Capture the cell that displays the provided text and extract its (X, Y) central coordinate. 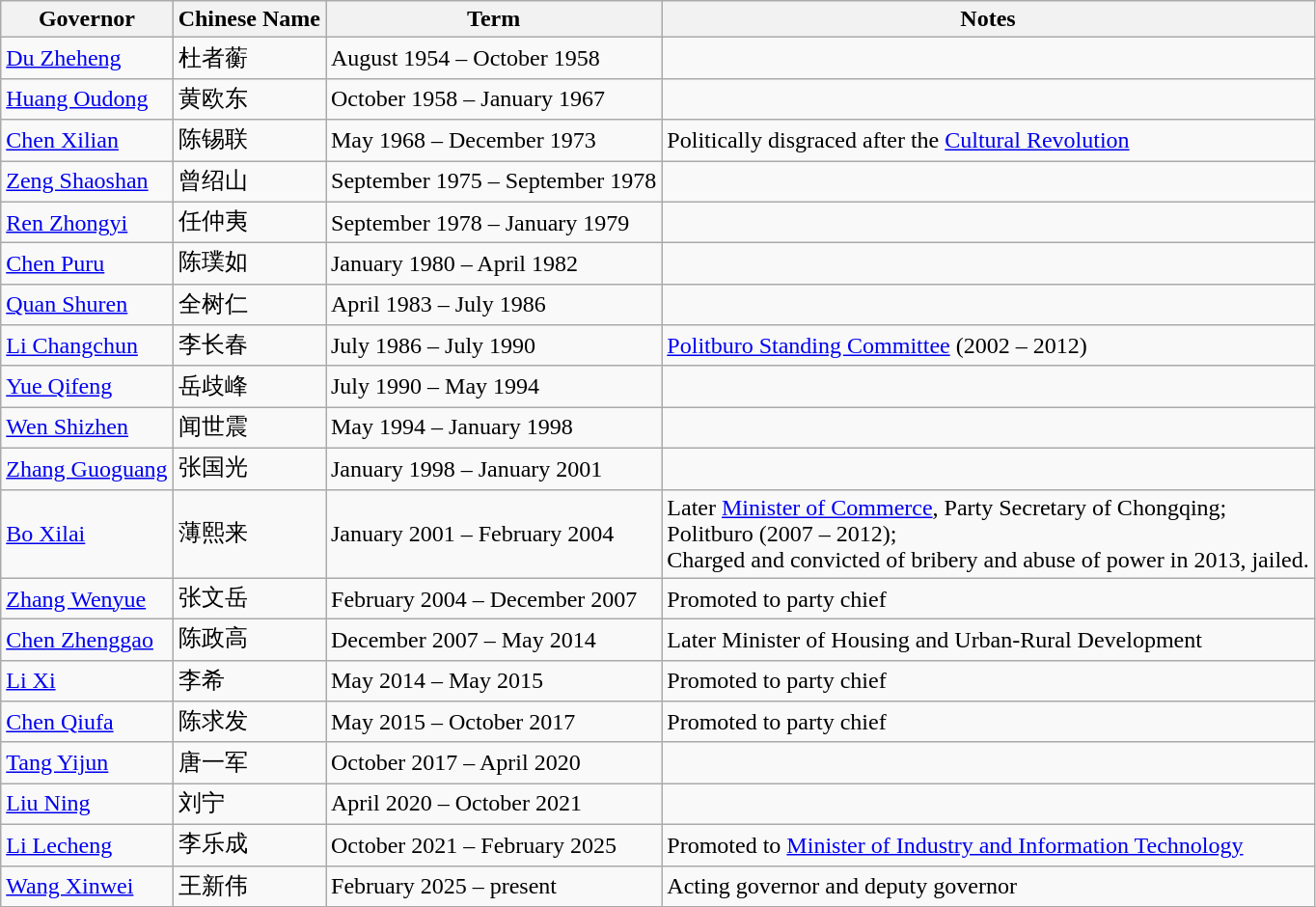
Huang Oudong (87, 98)
May 2014 – May 2015 (494, 681)
Zeng Shaoshan (87, 181)
全树仁 (249, 305)
Chen Xilian (87, 141)
李长春 (249, 345)
陈锡联 (249, 141)
Quan Shuren (87, 305)
Governor (87, 19)
曾绍山 (249, 181)
张国光 (249, 469)
Promoted to Minister of Industry and Information Technology (988, 845)
Li Changchun (87, 345)
Later Minister of Housing and Urban-Rural Development (988, 641)
Term (494, 19)
Politically disgraced after the Cultural Revolution (988, 141)
Yue Qifeng (87, 386)
李乐成 (249, 845)
October 2017 – April 2020 (494, 762)
Chen Zhenggao (87, 641)
August 1954 – October 1958 (494, 58)
任仲夷 (249, 222)
Notes (988, 19)
张文岳 (249, 598)
September 1975 – September 1978 (494, 181)
July 1990 – May 1994 (494, 386)
唐一军 (249, 762)
刘宁 (249, 805)
薄熙来 (249, 534)
Chen Qiufa (87, 722)
May 1968 – December 1973 (494, 141)
陈求发 (249, 722)
Liu Ning (87, 805)
Tang Yijun (87, 762)
王新伟 (249, 886)
January 1998 – January 2001 (494, 469)
李希 (249, 681)
October 2021 – February 2025 (494, 845)
Bo Xilai (87, 534)
Politburo Standing Committee (2002 – 2012) (988, 345)
陈璞如 (249, 264)
Ren Zhongyi (87, 222)
Li Lecheng (87, 845)
February 2025 – present (494, 886)
Acting governor and deputy governor (988, 886)
Wen Shizhen (87, 428)
October 1958 – January 1967 (494, 98)
闻世震 (249, 428)
February 2004 – December 2007 (494, 598)
Wang Xinwei (87, 886)
April 1983 – July 1986 (494, 305)
黄欧东 (249, 98)
Zhang Wenyue (87, 598)
January 1980 – April 1982 (494, 264)
岳歧峰 (249, 386)
April 2020 – October 2021 (494, 805)
May 2015 – October 2017 (494, 722)
Zhang Guoguang (87, 469)
Chinese Name (249, 19)
May 1994 – January 1998 (494, 428)
陈政高 (249, 641)
September 1978 – January 1979 (494, 222)
December 2007 – May 2014 (494, 641)
January 2001 – February 2004 (494, 534)
Du Zheheng (87, 58)
Chen Puru (87, 264)
Li Xi (87, 681)
July 1986 – July 1990 (494, 345)
杜者蘅 (249, 58)
